Locate the cell with the specified text and output its (X, Y) center coordinate. 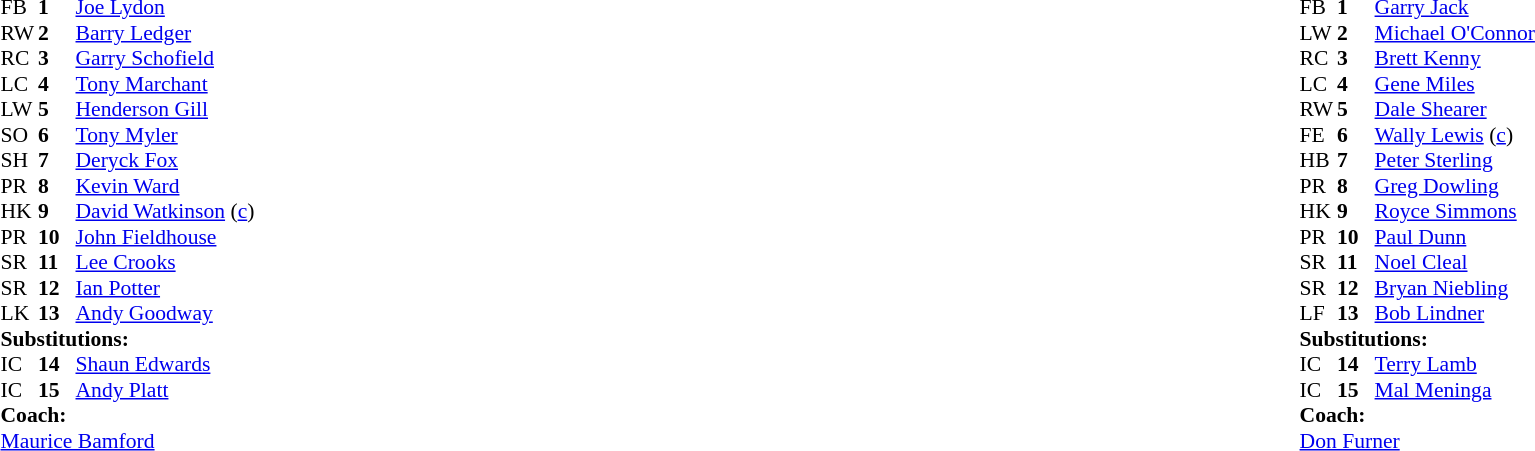
Paul Dunn (1455, 237)
Andy Goodway (166, 313)
Lee Crooks (166, 263)
Noel Cleal (1455, 263)
Ian Potter (166, 288)
Andy Platt (166, 390)
SH (19, 161)
Deryck Fox (166, 161)
Royce Simmons (1455, 211)
Bryan Niebling (1455, 288)
Kevin Ward (166, 186)
Peter Sterling (1455, 161)
Mal Meninga (1455, 390)
Garry Schofield (166, 59)
John Fieldhouse (166, 237)
FE (1319, 135)
Dale Shearer (1455, 109)
Henderson Gill (166, 109)
David Watkinson (c) (166, 211)
Greg Dowling (1455, 186)
Wally Lewis (c) (1455, 135)
LK (19, 313)
Terry Lamb (1455, 365)
HB (1319, 161)
Gene Miles (1455, 84)
Shaun Edwards (166, 365)
Barry Ledger (166, 33)
Tony Marchant (166, 84)
Tony Myler (166, 135)
Bob Lindner (1455, 313)
SO (19, 135)
Michael O'Connor (1455, 33)
Brett Kenny (1455, 59)
LF (1319, 313)
